Determine the [x, y] coordinate at the center of the cell enclosing the given text.  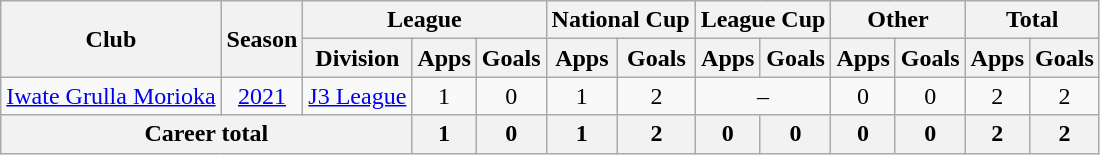
National Cup [620, 20]
Total [1032, 20]
League Cup [763, 20]
Other [898, 20]
Division [358, 58]
2021 [262, 96]
– [763, 96]
Club [111, 39]
Iwate Grulla Morioka [111, 96]
Season [262, 39]
League [424, 20]
J3 League [358, 96]
Career total [206, 134]
